Return the (x, y) coordinate for the center point of the cell that contains the specified text.  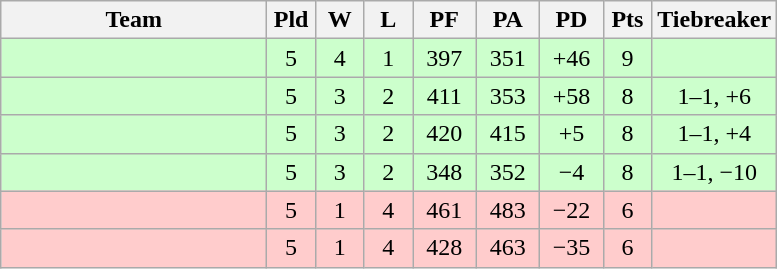
+58 (572, 96)
+5 (572, 134)
PD (572, 20)
Tiebreaker (714, 20)
348 (444, 172)
−35 (572, 248)
420 (444, 134)
352 (508, 172)
428 (444, 248)
PA (508, 20)
1–1, +6 (714, 96)
411 (444, 96)
483 (508, 210)
351 (508, 58)
Pld (292, 20)
−4 (572, 172)
Pts (628, 20)
415 (508, 134)
L (388, 20)
461 (444, 210)
353 (508, 96)
1–1, −10 (714, 172)
1–1, +4 (714, 134)
397 (444, 58)
W (340, 20)
−22 (572, 210)
9 (628, 58)
463 (508, 248)
+46 (572, 58)
PF (444, 20)
Team (134, 20)
